For the text-containing cell, return its midpoint in (x, y) coordinate format. 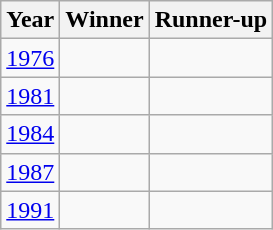
Year (30, 20)
1981 (30, 96)
1987 (30, 172)
1991 (30, 210)
1984 (30, 134)
1976 (30, 58)
Runner-up (211, 20)
Winner (104, 20)
